Extract the (X, Y) coordinate from the center of the cell holding the provided text.  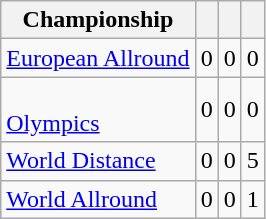
5 (252, 161)
Championship (98, 20)
European Allround (98, 58)
World Distance (98, 161)
1 (252, 199)
Olympics (98, 110)
World Allround (98, 199)
